Provide the (X, Y) coordinate of the cell's center where the given text is located.  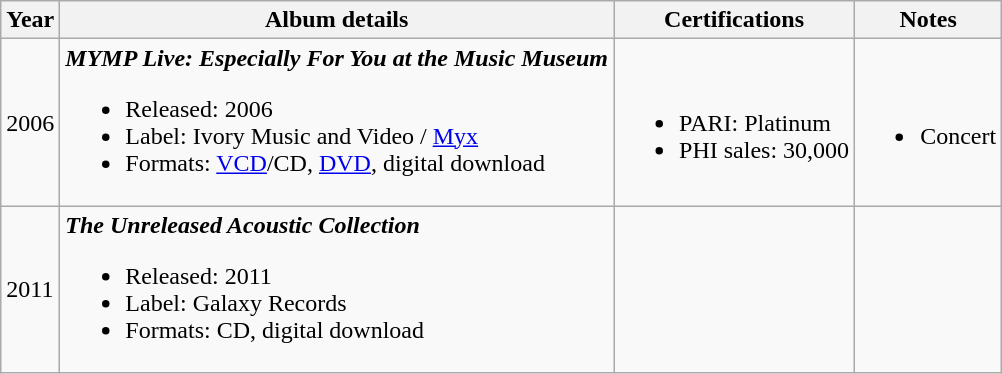
Notes (928, 20)
Certifications (734, 20)
Album details (337, 20)
The Unreleased Acoustic CollectionReleased: 2011Label: Galaxy RecordsFormats: CD, digital download (337, 290)
2006 (30, 122)
PARI: PlatinumPHI sales: 30,000 (734, 122)
Year (30, 20)
2011 (30, 290)
Concert (928, 122)
MYMP Live: Especially For You at the Music MuseumReleased: 2006Label: Ivory Music and Video / MyxFormats: VCD/CD, DVD, digital download (337, 122)
